Find where the given text appears and provide that cell's center as (X, Y) coordinate. 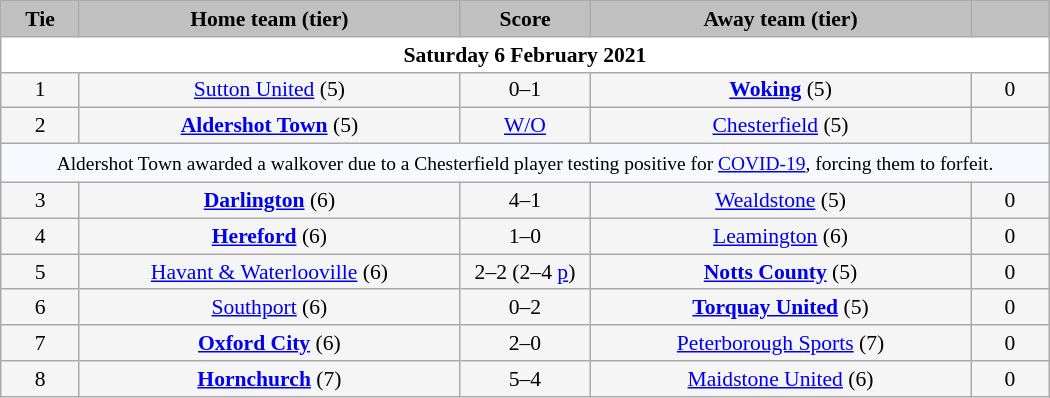
5–4 (524, 379)
0–1 (524, 90)
Sutton United (5) (269, 90)
1–0 (524, 236)
Hereford (6) (269, 236)
6 (40, 308)
2–0 (524, 343)
Saturday 6 February 2021 (525, 55)
Score (524, 19)
Chesterfield (5) (781, 126)
Hornchurch (7) (269, 379)
Wealdstone (5) (781, 201)
Southport (6) (269, 308)
Havant & Waterlooville (6) (269, 272)
3 (40, 201)
Home team (tier) (269, 19)
7 (40, 343)
Aldershot Town (5) (269, 126)
8 (40, 379)
Aldershot Town awarded a walkover due to a Chesterfield player testing positive for COVID-19, forcing them to forfeit. (525, 164)
2 (40, 126)
Peterborough Sports (7) (781, 343)
Torquay United (5) (781, 308)
Oxford City (6) (269, 343)
5 (40, 272)
W/O (524, 126)
Leamington (6) (781, 236)
Tie (40, 19)
Away team (tier) (781, 19)
Woking (5) (781, 90)
0–2 (524, 308)
Darlington (6) (269, 201)
4–1 (524, 201)
Notts County (5) (781, 272)
4 (40, 236)
Maidstone United (6) (781, 379)
1 (40, 90)
2–2 (2–4 p) (524, 272)
